Scan for the cell matching the given text and deliver its [X, Y] coordinate at center. 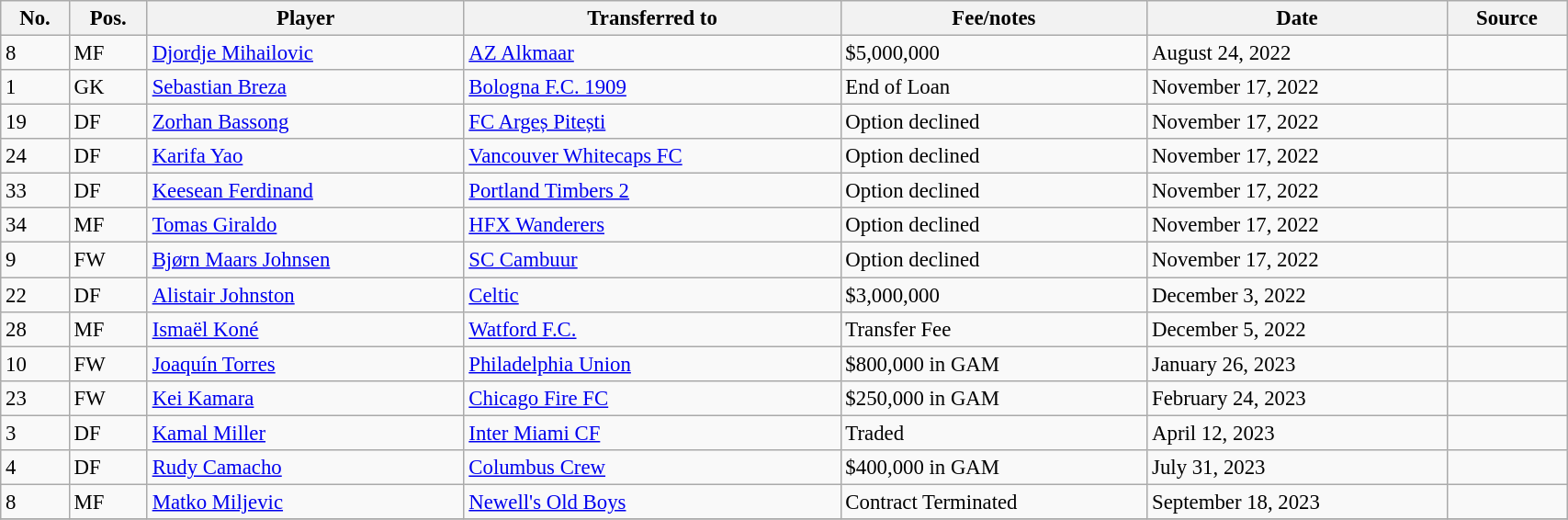
Bologna F.C. 1909 [652, 87]
Portland Timbers 2 [652, 191]
28 [35, 329]
$5,000,000 [994, 53]
$250,000 in GAM [994, 398]
Vancouver Whitecaps FC [652, 156]
Source [1506, 18]
34 [35, 225]
Transfer Fee [994, 329]
1 [35, 87]
Celtic [652, 295]
3 [35, 433]
Matko Miljevic [305, 502]
Rudy Camacho [305, 468]
Ismaël Koné [305, 329]
$800,000 in GAM [994, 364]
10 [35, 364]
February 24, 2023 [1297, 398]
Sebastian Breza [305, 87]
Player [305, 18]
July 31, 2023 [1297, 468]
Philadelphia Union [652, 364]
Date [1297, 18]
22 [35, 295]
No. [35, 18]
Djordje Mihailovic [305, 53]
Fee/notes [994, 18]
$3,000,000 [994, 295]
Watford F.C. [652, 329]
4 [35, 468]
Newell's Old Boys [652, 502]
HFX Wanderers [652, 225]
Contract Terminated [994, 502]
AZ Alkmaar [652, 53]
April 12, 2023 [1297, 433]
GK [108, 87]
Columbus Crew [652, 468]
December 5, 2022 [1297, 329]
January 26, 2023 [1297, 364]
December 3, 2022 [1297, 295]
Traded [994, 433]
Kamal Miller [305, 433]
SC Cambuur [652, 260]
9 [35, 260]
FC Argeș Pitești [652, 122]
$400,000 in GAM [994, 468]
Transferred to [652, 18]
23 [35, 398]
33 [35, 191]
Keesean Ferdinand [305, 191]
Chicago Fire FC [652, 398]
Alistair Johnston [305, 295]
Inter Miami CF [652, 433]
Pos. [108, 18]
24 [35, 156]
Kei Kamara [305, 398]
Joaquín Torres [305, 364]
August 24, 2022 [1297, 53]
End of Loan [994, 87]
Tomas Giraldo [305, 225]
Zorhan Bassong [305, 122]
September 18, 2023 [1297, 502]
19 [35, 122]
Karifa Yao [305, 156]
Bjørn Maars Johnsen [305, 260]
